Determine the (X, Y) coordinate at the center of the cell enclosing the given text.  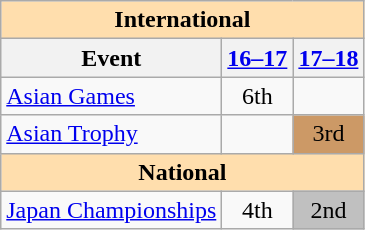
3rd (328, 134)
Japan Championships (112, 210)
International (182, 20)
2nd (328, 210)
Asian Trophy (112, 134)
17–18 (328, 58)
16–17 (258, 58)
National (182, 172)
6th (258, 96)
Asian Games (112, 96)
4th (258, 210)
Event (112, 58)
